Detect which cell encompasses the target text, then output its (x, y) center coordinate. 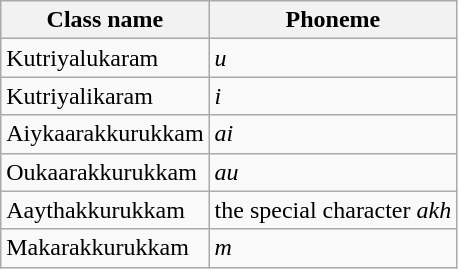
Kutriyalukaram (105, 58)
Aaythakkurukkam (105, 210)
ai (333, 134)
Aiykaarakkurukkam (105, 134)
Phoneme (333, 20)
Kutriyalikaram (105, 96)
u (333, 58)
m (333, 248)
Makarakkurukkam (105, 248)
Class name (105, 20)
i (333, 96)
Oukaarakkurukkam (105, 172)
the special character akh (333, 210)
au (333, 172)
